Detect which cell encompasses the target text, then output its (X, Y) center coordinate. 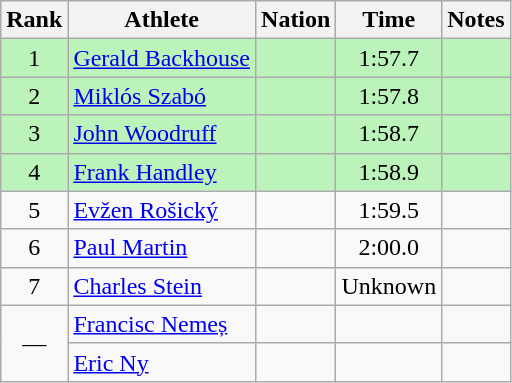
Unknown (389, 286)
Nation (296, 20)
Charles Stein (162, 286)
7 (34, 286)
Time (389, 20)
2 (34, 96)
3 (34, 134)
6 (34, 248)
1:58.9 (389, 172)
2:00.0 (389, 248)
Rank (34, 20)
1 (34, 58)
Evžen Rošický (162, 210)
1:59.5 (389, 210)
John Woodruff (162, 134)
Eric Ny (162, 362)
Notes (476, 20)
1:57.7 (389, 58)
— (34, 343)
Athlete (162, 20)
Francisc Nemeș (162, 324)
1:57.8 (389, 96)
Gerald Backhouse (162, 58)
5 (34, 210)
Paul Martin (162, 248)
4 (34, 172)
1:58.7 (389, 134)
Miklós Szabó (162, 96)
Frank Handley (162, 172)
